Search for the cell housing the specified text and yield its (x, y) center coordinate. 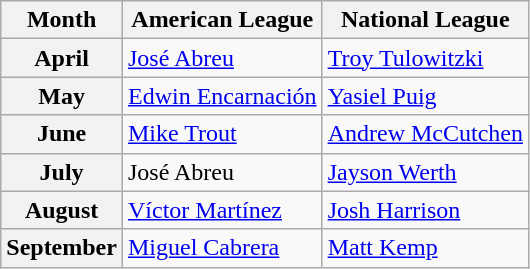
Matt Kemp (425, 248)
April (62, 58)
Yasiel Puig (425, 96)
Miguel Cabrera (222, 248)
Josh Harrison (425, 210)
September (62, 248)
Edwin Encarnación (222, 96)
Troy Tulowitzki (425, 58)
Andrew McCutchen (425, 134)
Víctor Martínez (222, 210)
July (62, 172)
Jayson Werth (425, 172)
National League (425, 20)
American League (222, 20)
Mike Trout (222, 134)
Month (62, 20)
August (62, 210)
May (62, 96)
June (62, 134)
